Return the [x, y] coordinate for the center point of the cell that contains the specified text.  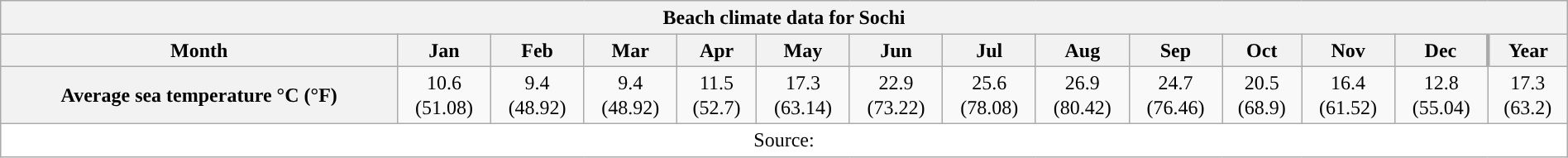
Jun [896, 50]
Beach climate data for Sochi [784, 17]
Apr [717, 50]
26.9(80.42) [1082, 94]
17.3(63.2) [1527, 94]
25.6(78.08) [989, 94]
Dec [1441, 50]
Month [199, 50]
16.4(61.52) [1348, 94]
20.5(68.9) [1262, 94]
May [804, 50]
17.3(63.14) [804, 94]
Average sea temperature °C (°F) [199, 94]
12.8(55.04) [1441, 94]
11.5(52.7) [717, 94]
Year [1527, 50]
22.9(73.22) [896, 94]
Sep [1176, 50]
Jan [445, 50]
Oct [1262, 50]
Nov [1348, 50]
10.6(51.08) [445, 94]
Aug [1082, 50]
Source: [784, 140]
Jul [989, 50]
Mar [630, 50]
24.7(76.46) [1176, 94]
Feb [538, 50]
